Output the [x, y] coordinate of the center of the cell containing the given text.  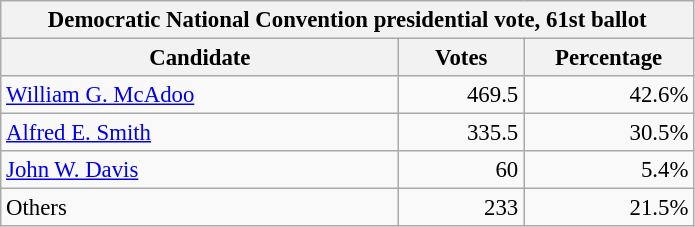
William G. McAdoo [200, 95]
Percentage [609, 58]
Candidate [200, 58]
Votes [462, 58]
John W. Davis [200, 170]
Democratic National Convention presidential vote, 61st ballot [348, 20]
5.4% [609, 170]
233 [462, 208]
469.5 [462, 95]
Alfred E. Smith [200, 133]
335.5 [462, 133]
Others [200, 208]
30.5% [609, 133]
60 [462, 170]
21.5% [609, 208]
42.6% [609, 95]
